Output the [x, y] coordinate of the center of the cell containing the given text.  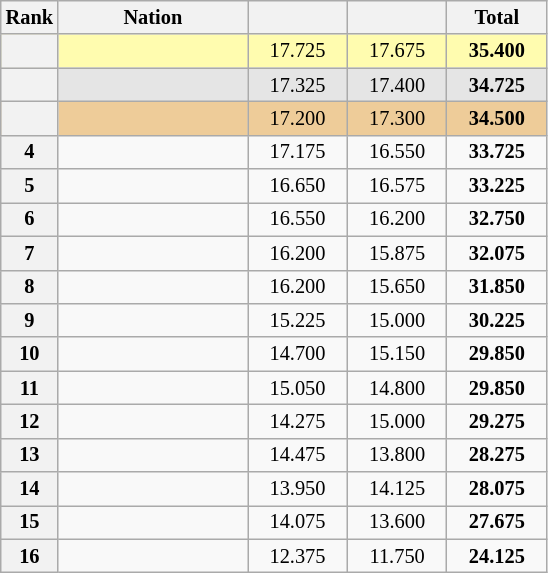
14.275 [298, 421]
33.725 [497, 152]
28.275 [497, 455]
10 [30, 354]
17.325 [298, 85]
13 [30, 455]
5 [30, 186]
13.600 [397, 522]
14.125 [397, 489]
33.225 [497, 186]
7 [30, 253]
28.075 [497, 489]
17.675 [397, 51]
13.950 [298, 489]
8 [30, 287]
15.650 [397, 287]
Rank [30, 17]
14 [30, 489]
29.275 [497, 421]
17.200 [298, 118]
15.050 [298, 388]
11.750 [397, 556]
27.675 [497, 522]
30.225 [497, 320]
14.075 [298, 522]
15 [30, 522]
15.225 [298, 320]
35.400 [497, 51]
14.700 [298, 354]
6 [30, 219]
16 [30, 556]
Total [497, 17]
12 [30, 421]
17.175 [298, 152]
13.800 [397, 455]
16.650 [298, 186]
Nation [153, 17]
34.500 [497, 118]
15.875 [397, 253]
16.575 [397, 186]
14.475 [298, 455]
32.750 [497, 219]
12.375 [298, 556]
15.150 [397, 354]
24.125 [497, 556]
31.850 [497, 287]
4 [30, 152]
32.075 [497, 253]
17.300 [397, 118]
34.725 [497, 85]
9 [30, 320]
11 [30, 388]
17.400 [397, 85]
17.725 [298, 51]
14.800 [397, 388]
